Determine the (x, y) coordinate at the center of the cell enclosing the given text.  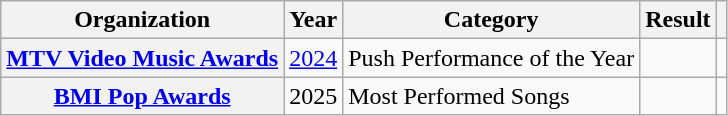
Organization (142, 20)
Result (678, 20)
Year (314, 20)
2025 (314, 96)
Push Performance of the Year (492, 58)
Category (492, 20)
2024 (314, 58)
MTV Video Music Awards (142, 58)
BMI Pop Awards (142, 96)
Most Performed Songs (492, 96)
